Extract the [X, Y] coordinate from the center of the cell holding the provided text.  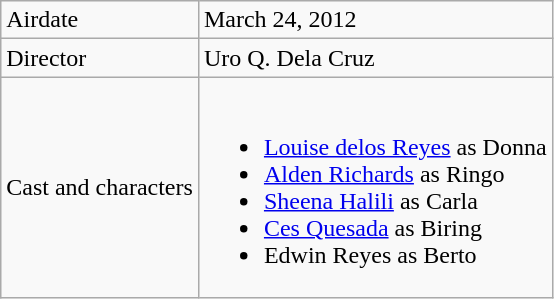
March 24, 2012 [375, 20]
Director [100, 58]
Uro Q. Dela Cruz [375, 58]
Louise delos Reyes as DonnaAlden Richards as RingoSheena Halili as CarlaCes Quesada as BiringEdwin Reyes as Berto [375, 188]
Airdate [100, 20]
Cast and characters [100, 188]
